Identify which cell holds the provided text, then report its [X, Y] central coordinate. 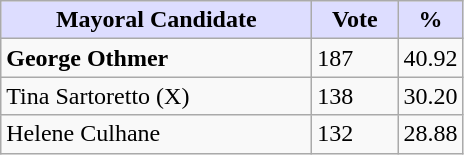
Vote [355, 20]
% [430, 20]
Helene Culhane [156, 134]
187 [355, 58]
28.88 [430, 134]
Mayoral Candidate [156, 20]
138 [355, 96]
Tina Sartoretto (X) [156, 96]
132 [355, 134]
George Othmer [156, 58]
40.92 [430, 58]
30.20 [430, 96]
